Search for the cell housing the specified text and yield its (X, Y) center coordinate. 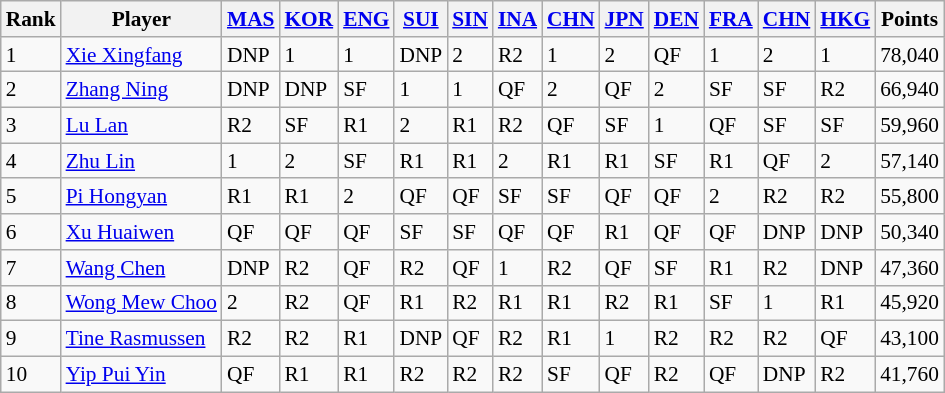
45,920 (910, 303)
43,100 (910, 339)
Zhang Ning (142, 90)
Zhu Lin (142, 161)
Xie Xingfang (142, 55)
DEN (676, 19)
HKG (845, 19)
Pi Hongyan (142, 197)
78,040 (910, 55)
9 (31, 339)
10 (31, 374)
47,360 (910, 268)
Rank (31, 19)
59,960 (910, 126)
41,760 (910, 374)
SIN (470, 19)
3 (31, 126)
Xu Huaiwen (142, 232)
Points (910, 19)
55,800 (910, 197)
Player (142, 19)
FRA (731, 19)
50,340 (910, 232)
INA (518, 19)
ENG (366, 19)
KOR (308, 19)
4 (31, 161)
66,940 (910, 90)
6 (31, 232)
5 (31, 197)
8 (31, 303)
7 (31, 268)
Tine Rasmussen (142, 339)
57,140 (910, 161)
Yip Pui Yin (142, 374)
SUI (420, 19)
MAS (250, 19)
Wong Mew Choo (142, 303)
Wang Chen (142, 268)
Lu Lan (142, 126)
JPN (624, 19)
